Return (x, y) of the center of cell containing provided text 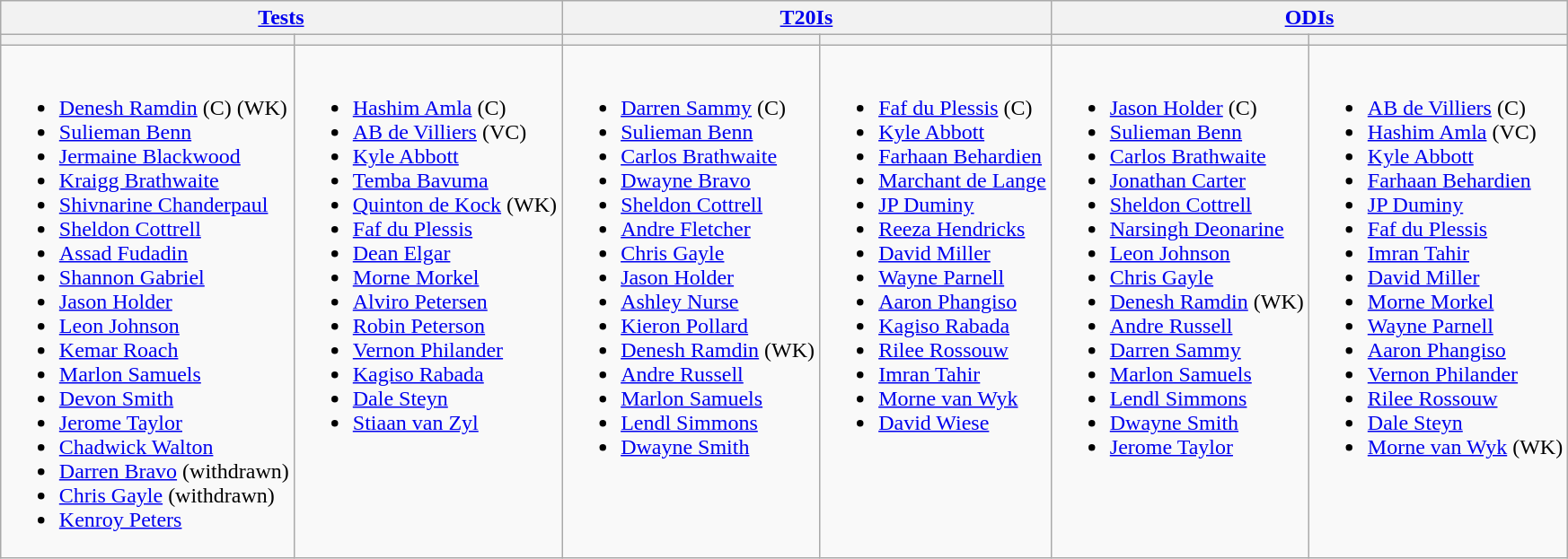
T20Is (806, 18)
Tests (280, 18)
ODIs (1309, 18)
